Determine the [x, y] coordinate at the center of the cell enclosing the given text.  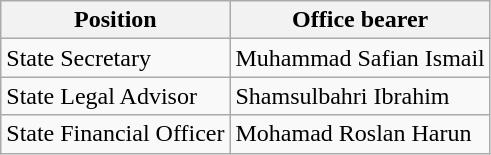
State Financial Officer [116, 134]
Office bearer [360, 20]
State Legal Advisor [116, 96]
Muhammad Safian Ismail [360, 58]
State Secretary [116, 58]
Shamsulbahri Ibrahim [360, 96]
Mohamad Roslan Harun [360, 134]
Position [116, 20]
